For the text-containing cell, return its midpoint in [x, y] coordinate format. 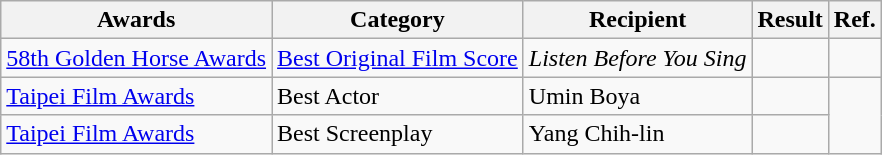
Best Screenplay [398, 134]
Recipient [638, 20]
Result [790, 20]
Listen Before You Sing [638, 58]
Awards [136, 20]
Umin Boya [638, 96]
Best Original Film Score [398, 58]
Yang Chih-lin [638, 134]
Ref. [854, 20]
58th Golden Horse Awards [136, 58]
Best Actor [398, 96]
Category [398, 20]
